Provide the (x, y) coordinate of the cell's center where the given text is located.  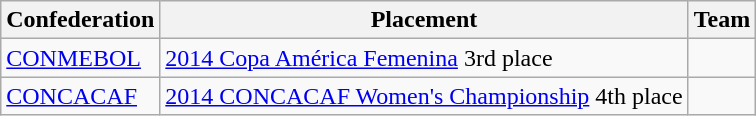
Placement (424, 20)
Team (722, 20)
CONMEBOL (80, 58)
Confederation (80, 20)
2014 CONCACAF Women's Championship 4th place (424, 96)
CONCACAF (80, 96)
2014 Copa América Femenina 3rd place (424, 58)
